Output the (x, y) coordinate of the center of the cell containing the given text.  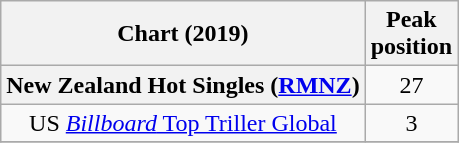
Peakposition (411, 34)
3 (411, 123)
27 (411, 85)
Chart (2019) (183, 34)
US Billboard Top Triller Global (183, 123)
New Zealand Hot Singles (RMNZ) (183, 85)
